Return the [X, Y] coordinate for the center point of the cell that contains the specified text.  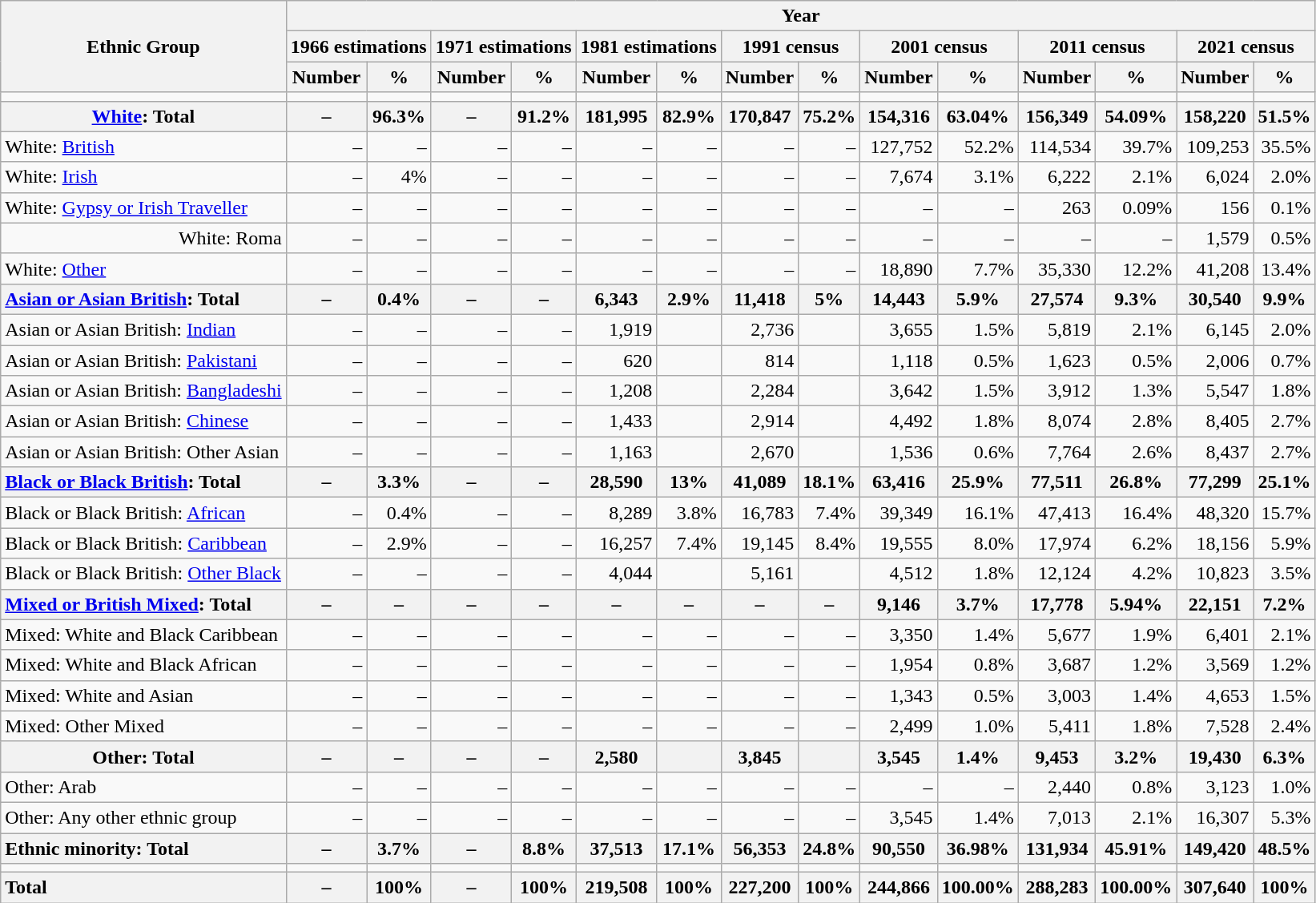
227,200 [759, 888]
149,420 [1215, 849]
Mixed: White and Black Caribbean [143, 635]
8,405 [1215, 421]
109,253 [1215, 147]
10,823 [1215, 574]
Black or Black British: Other Black [143, 574]
52.2% [977, 147]
3.8% [689, 513]
56,353 [759, 849]
2,736 [759, 329]
2,914 [759, 421]
15.7% [1285, 513]
Mixed: Other Mixed [143, 726]
27,574 [1056, 299]
Total [143, 888]
19,555 [899, 543]
White: Other [143, 268]
Mixed or British Mixed: Total [143, 604]
2,580 [617, 756]
39.7% [1136, 147]
4.2% [1136, 574]
3.5% [1285, 574]
Black or Black British: Total [143, 482]
1,579 [1215, 238]
White: Roma [143, 238]
181,995 [617, 116]
4,512 [899, 574]
7.2% [1285, 604]
41,208 [1215, 268]
8,074 [1056, 421]
45.91% [1136, 849]
4,653 [1215, 695]
156 [1215, 208]
Mixed: White and Asian [143, 695]
77,299 [1215, 482]
8,437 [1215, 452]
13% [689, 482]
90,550 [899, 849]
2.6% [1136, 452]
7,764 [1056, 452]
114,534 [1056, 147]
63,416 [899, 482]
41,089 [759, 482]
28,590 [617, 482]
63.04% [977, 116]
24.8% [830, 849]
8.8% [544, 849]
Other: Total [143, 756]
37,513 [617, 849]
6.3% [1285, 756]
9,453 [1056, 756]
3,687 [1056, 665]
7,013 [1056, 817]
16,257 [617, 543]
19,430 [1215, 756]
814 [759, 360]
2,284 [759, 391]
6,145 [1215, 329]
288,283 [1056, 888]
Black or Black British: Caribbean [143, 543]
170,847 [759, 116]
1.3% [1136, 391]
7.7% [977, 268]
16,783 [759, 513]
54.09% [1136, 116]
1.9% [1136, 635]
9.3% [1136, 299]
91.2% [544, 116]
8.0% [977, 543]
1,954 [899, 665]
Asian or Asian British: Indian [143, 329]
3,912 [1056, 391]
5,819 [1056, 329]
18,156 [1215, 543]
3,569 [1215, 665]
White: Total [143, 116]
4,044 [617, 574]
17,974 [1056, 543]
17,778 [1056, 604]
16.4% [1136, 513]
1,433 [617, 421]
7,528 [1215, 726]
307,640 [1215, 888]
Mixed: White and Black African [143, 665]
White: Irish [143, 177]
13.4% [1285, 268]
16,307 [1215, 817]
12,124 [1056, 574]
36.98% [977, 849]
25.1% [1285, 482]
6,222 [1056, 177]
39,349 [899, 513]
9.9% [1285, 299]
Year [801, 16]
154,316 [899, 116]
1971 estimations [503, 46]
244,866 [899, 888]
0.7% [1285, 360]
3.2% [1136, 756]
219,508 [617, 888]
3,003 [1056, 695]
18,890 [899, 268]
White: British [143, 147]
51.5% [1285, 116]
12.2% [1136, 268]
Other: Any other ethnic group [143, 817]
127,752 [899, 147]
2,670 [759, 452]
47,413 [1056, 513]
3.1% [977, 177]
1966 estimations [359, 46]
131,934 [1056, 849]
4% [399, 177]
3.3% [399, 482]
Other: Arab [143, 787]
9,146 [899, 604]
75.2% [830, 116]
6,343 [617, 299]
158,220 [1215, 116]
1,163 [617, 452]
48.5% [1285, 849]
1,208 [617, 391]
5.3% [1285, 817]
5,411 [1056, 726]
2021 census [1246, 46]
1,343 [899, 695]
Asian or Asian British: Total [143, 299]
25.9% [977, 482]
17.1% [689, 849]
5,161 [759, 574]
77,511 [1056, 482]
0.1% [1285, 208]
1,919 [617, 329]
0.6% [977, 452]
96.3% [399, 116]
263 [1056, 208]
Asian or Asian British: Bangladeshi [143, 391]
26.8% [1136, 482]
7,674 [899, 177]
3,350 [899, 635]
1,536 [899, 452]
11,418 [759, 299]
3,642 [899, 391]
156,349 [1056, 116]
2,440 [1056, 787]
14,443 [899, 299]
1,623 [1056, 360]
0.09% [1136, 208]
2,006 [1215, 360]
5.94% [1136, 604]
Asian or Asian British: Chinese [143, 421]
3,123 [1215, 787]
5,677 [1056, 635]
5% [830, 299]
6.2% [1136, 543]
3,845 [759, 756]
1,118 [899, 360]
2011 census [1097, 46]
1981 estimations [649, 46]
3,655 [899, 329]
30,540 [1215, 299]
2,499 [899, 726]
6,024 [1215, 177]
Asian or Asian British: Other Asian [143, 452]
2001 census [939, 46]
1991 census [790, 46]
16.1% [977, 513]
8,289 [617, 513]
8.4% [830, 543]
19,145 [759, 543]
35,330 [1056, 268]
Black or Black British: African [143, 513]
Ethnic Group [143, 46]
2.8% [1136, 421]
82.9% [689, 116]
5,547 [1215, 391]
620 [617, 360]
4,492 [899, 421]
18.1% [830, 482]
22,151 [1215, 604]
Asian or Asian British: Pakistani [143, 360]
2.4% [1285, 726]
6,401 [1215, 635]
35.5% [1285, 147]
White: Gypsy or Irish Traveller [143, 208]
48,320 [1215, 513]
Ethnic minority: Total [143, 849]
